Locate the cell with the specified text and output its [x, y] center coordinate. 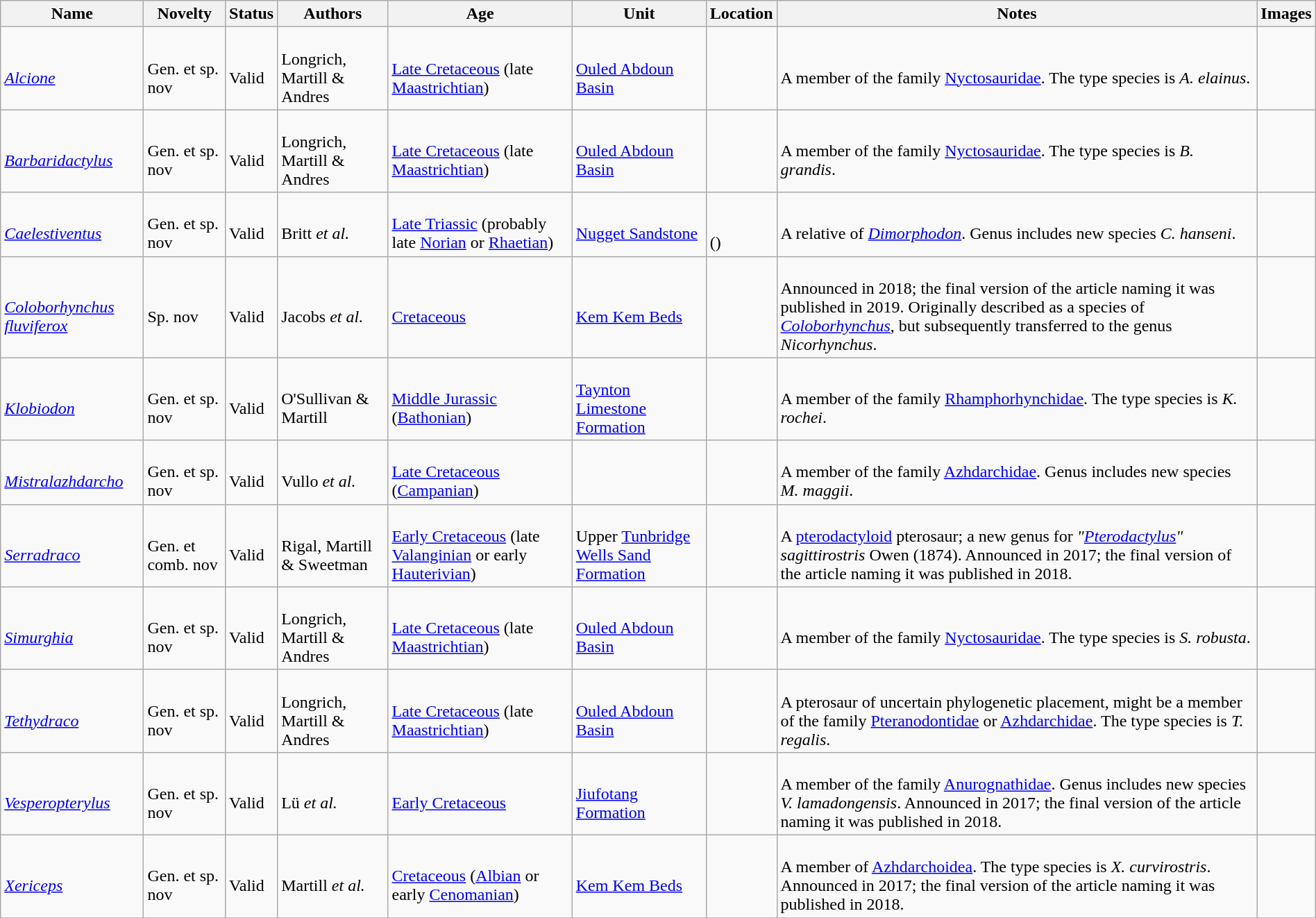
Notes [1017, 14]
Taynton Limestone Formation [639, 399]
Gen. et comb. nov [185, 546]
Images [1286, 14]
Britt et al. [333, 224]
O'Sullivan & Martill [333, 399]
Authors [333, 14]
Serradraco [72, 546]
Vullo et al. [333, 472]
A member of the family Nyctosauridae. The type species is B. grandis. [1017, 151]
Cretaceous [480, 307]
Barbaridactylus [72, 151]
Coloborhynchus fluviferox [72, 307]
Middle Jurassic (Bathonian) [480, 399]
Late Cretaceous (Campanian) [480, 472]
Rigal, Martill & Sweetman [333, 546]
Name [72, 14]
Status [251, 14]
Klobiodon [72, 399]
Upper Tunbridge Wells Sand Formation [639, 546]
Sp. nov [185, 307]
A member of the family Rhamphorhynchidae. The type species is K. rochei. [1017, 399]
Nugget Sandstone [639, 224]
Novelty [185, 14]
Age [480, 14]
Location [741, 14]
A member of the family Nyctosauridae. The type species is S. robusta. [1017, 628]
Caelestiventus [72, 224]
Tethydraco [72, 711]
Vesperopterylus [72, 793]
A member of Azhdarchoidea. The type species is X. curvirostris. Announced in 2017; the final version of the article naming it was published in 2018. [1017, 876]
Jiufotang Formation [639, 793]
Cretaceous (Albian or early Cenomanian) [480, 876]
Unit [639, 14]
Simurghia [72, 628]
A pterosaur of uncertain phylogenetic placement, might be a member of the family Pteranodontidae or Azhdarchidae. The type species is T. regalis. [1017, 711]
Late Triassic (probably late Norian or Rhaetian) [480, 224]
Alcione [72, 68]
Mistralazhdarcho [72, 472]
Lü et al. [333, 793]
Jacobs et al. [333, 307]
A member of the family Nyctosauridae. The type species is A. elainus. [1017, 68]
() [741, 224]
Early Cretaceous [480, 793]
A relative of Dimorphodon. Genus includes new species C. hanseni. [1017, 224]
Martill et al. [333, 876]
A member of the family Azhdarchidae. Genus includes new species M. maggii. [1017, 472]
Xericeps [72, 876]
Early Cretaceous (late Valanginian or early Hauterivian) [480, 546]
